Locate the cell with the specified text and output its [X, Y] center coordinate. 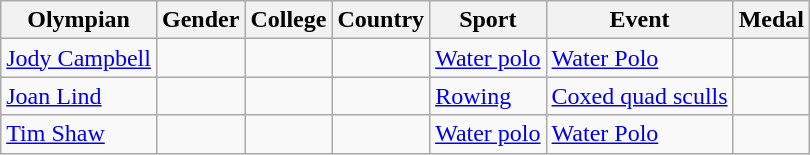
Gender [200, 20]
Olympian [79, 20]
Event [640, 20]
Sport [488, 20]
College [288, 20]
Tim Shaw [79, 134]
Medal [771, 20]
Country [381, 20]
Rowing [488, 96]
Jody Campbell [79, 58]
Coxed quad sculls [640, 96]
Joan Lind [79, 96]
